Capture the cell that displays the provided text and extract its (X, Y) central coordinate. 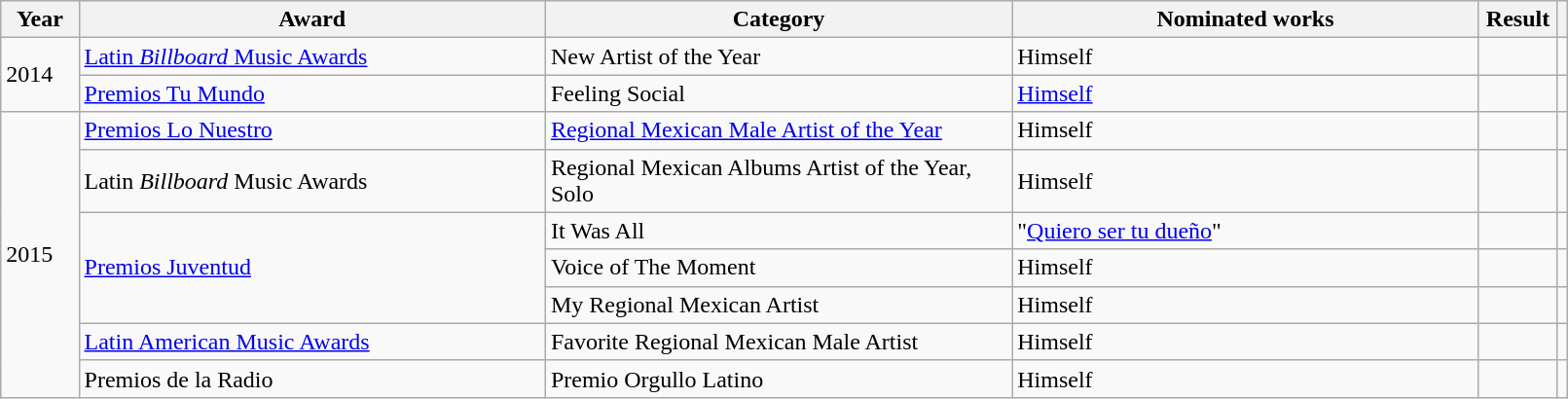
Premio Orgullo Latino (779, 379)
Regional Mexican Albums Artist of the Year, Solo (779, 181)
Year (40, 19)
Premios Tu Mundo (311, 93)
2014 (40, 75)
"Quiero ser tu dueño" (1246, 231)
Regional Mexican Male Artist of the Year (779, 130)
Latin American Music Awards (311, 342)
It Was All (779, 231)
Category (779, 19)
New Artist of the Year (779, 56)
2015 (40, 255)
Premios Juventud (311, 268)
Result (1517, 19)
My Regional Mexican Artist (779, 305)
Favorite Regional Mexican Male Artist (779, 342)
Nominated works (1246, 19)
Feeling Social (779, 93)
Award (311, 19)
Premios de la Radio (311, 379)
Premios Lo Nuestro (311, 130)
Voice of The Moment (779, 268)
